Scan for the cell matching the given text and deliver its [x, y] coordinate at center. 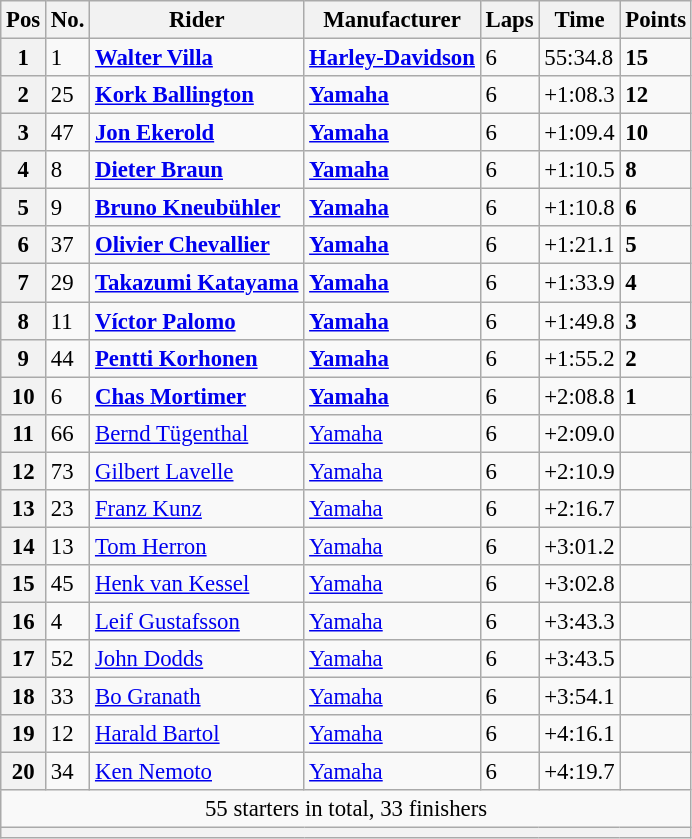
7 [24, 283]
+3:43.3 [580, 621]
Víctor Palomo [197, 321]
+3:43.5 [580, 659]
Time [580, 20]
44 [68, 358]
+1:10.8 [580, 208]
Harley-Davidson [392, 58]
John Dodds [197, 659]
Harald Bartol [197, 734]
23 [68, 509]
29 [68, 283]
+4:16.1 [580, 734]
+1:10.5 [580, 170]
Olivier Chevallier [197, 245]
45 [68, 584]
Walter Villa [197, 58]
Jon Ekerold [197, 133]
Leif Gustafsson [197, 621]
+2:09.0 [580, 433]
Dieter Braun [197, 170]
Rider [197, 20]
+3:01.2 [580, 546]
73 [68, 471]
66 [68, 433]
+1:55.2 [580, 358]
+3:02.8 [580, 584]
Points [656, 20]
18 [24, 697]
Pentti Korhonen [197, 358]
Bernd Tügenthal [197, 433]
+2:08.8 [580, 396]
+1:21.1 [580, 245]
+1:09.4 [580, 133]
17 [24, 659]
Bruno Kneubühler [197, 208]
52 [68, 659]
Laps [510, 20]
20 [24, 772]
55:34.8 [580, 58]
No. [68, 20]
+3:54.1 [580, 697]
Takazumi Katayama [197, 283]
Franz Kunz [197, 509]
+4:19.7 [580, 772]
Ken Nemoto [197, 772]
55 starters in total, 33 finishers [346, 809]
Kork Ballington [197, 95]
25 [68, 95]
14 [24, 546]
+1:08.3 [580, 95]
+1:33.9 [580, 283]
Chas Mortimer [197, 396]
Manufacturer [392, 20]
+1:49.8 [580, 321]
Henk van Kessel [197, 584]
+2:10.9 [580, 471]
47 [68, 133]
34 [68, 772]
Tom Herron [197, 546]
+2:16.7 [580, 509]
Pos [24, 20]
37 [68, 245]
Bo Granath [197, 697]
Gilbert Lavelle [197, 471]
19 [24, 734]
33 [68, 697]
16 [24, 621]
